For the text-containing cell, return its midpoint in (X, Y) coordinate format. 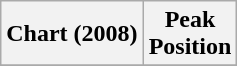
Chart (2008) (72, 34)
PeakPosition (190, 34)
